Return [X, Y] of the center of cell containing provided text 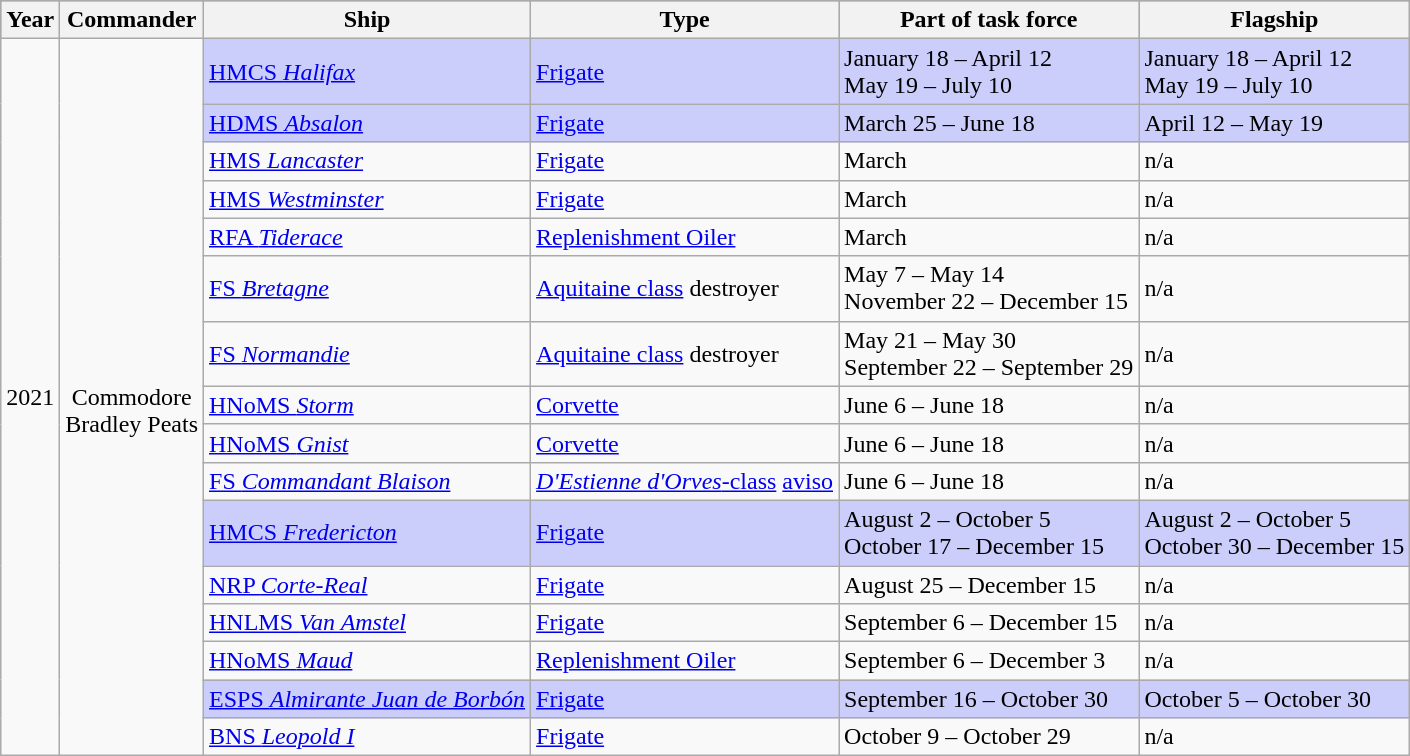
D'Estienne d'Orves-class aviso [685, 481]
HMCS Fredericton [368, 532]
Part of task force [989, 20]
September 6 – December 15 [989, 623]
Flagship [1274, 20]
September 6 – December 3 [989, 661]
HNoMS Maud [368, 661]
FS Bretagne [368, 288]
October 9 – October 29 [989, 737]
August 2 – October 5October 30 – December 15 [1274, 532]
May 21 – May 30September 22 – September 29 [989, 354]
HMS Westminster [368, 199]
October 5 – October 30 [1274, 699]
HNLMS Van Amstel [368, 623]
Ship [368, 20]
April 12 – May 19 [1274, 123]
September 16 – October 30 [989, 699]
HNoMS Gnist [368, 443]
August 2 – October 5October 17 – December 15 [989, 532]
FS Normandie [368, 354]
HNoMS Storm [368, 405]
HMCS Halifax [368, 72]
Type [685, 20]
Commander [132, 20]
March 25 – June 18 [989, 123]
Year [30, 20]
August 25 – December 15 [989, 585]
HDMS Absalon [368, 123]
2021 [30, 398]
NRP Corte-Real [368, 585]
RFA Tiderace [368, 237]
FS Commandant Blaison [368, 481]
May 7 – May 14November 22 – December 15 [989, 288]
ESPS Almirante Juan de Borbón [368, 699]
Commodore Bradley Peats [132, 398]
BNS Leopold I [368, 737]
HMS Lancaster [368, 161]
